Return the [x, y] coordinate for the center point of the cell that contains the specified text.  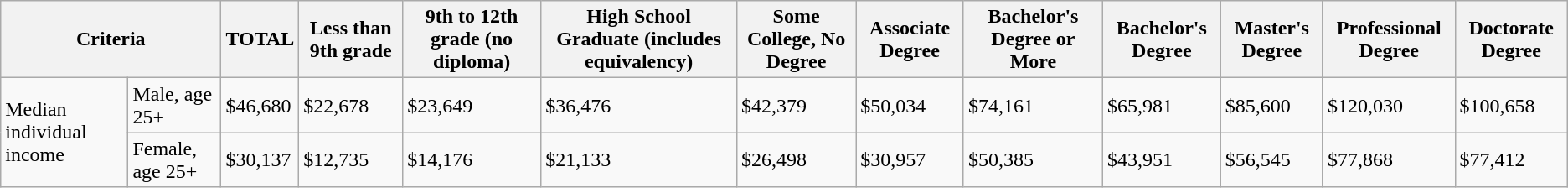
Bachelor's Degree or More [1033, 39]
$14,176 [472, 159]
$120,030 [1389, 106]
$50,034 [910, 106]
Bachelor's Degree [1161, 39]
Master's Degree [1271, 39]
$30,137 [260, 159]
$30,957 [910, 159]
High School Graduate (includes equivalency) [639, 39]
$65,981 [1161, 106]
$21,133 [639, 159]
Doctorate Degree [1511, 39]
$56,545 [1271, 159]
$77,412 [1511, 159]
Median individual income [64, 133]
Professional Degree [1389, 39]
$46,680 [260, 106]
$85,600 [1271, 106]
$42,379 [797, 106]
$23,649 [472, 106]
Less than 9th grade [351, 39]
$50,385 [1033, 159]
9th to 12th grade (no diploma) [472, 39]
Associate Degree [910, 39]
$12,735 [351, 159]
$22,678 [351, 106]
$100,658 [1511, 106]
$36,476 [639, 106]
$74,161 [1033, 106]
$77,868 [1389, 159]
Criteria [111, 39]
TOTAL [260, 39]
$26,498 [797, 159]
Some College, No Degree [797, 39]
Female, age 25+ [174, 159]
$43,951 [1161, 159]
Male, age 25+ [174, 106]
